Output the [X, Y] coordinate of the center of the cell containing the given text.  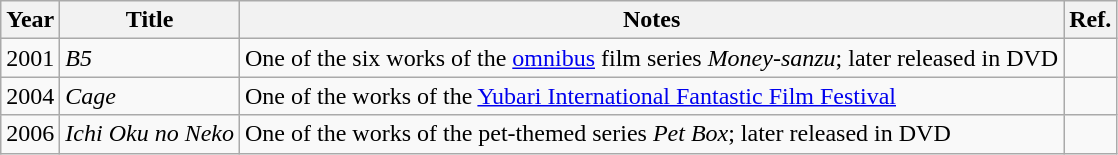
Title [150, 20]
2004 [30, 96]
One of the works of the Yubari International Fantastic Film Festival [651, 96]
2001 [30, 58]
B5 [150, 58]
Year [30, 20]
One of the works of the pet-themed series Pet Box; later released in DVD [651, 134]
One of the six works of the omnibus film series Money-sanzu; later released in DVD [651, 58]
Ref. [1090, 20]
Ichi Oku no Neko [150, 134]
Cage [150, 96]
Notes [651, 20]
2006 [30, 134]
